Scan for the cell matching the given text and deliver its (X, Y) coordinate at center. 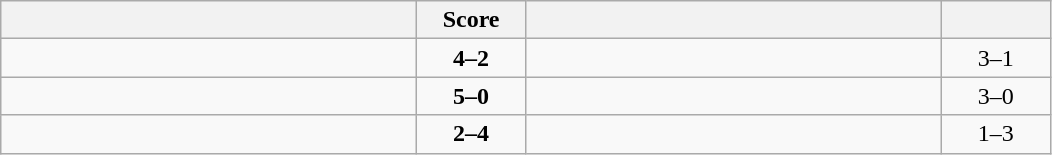
Score (472, 20)
1–3 (996, 134)
5–0 (472, 96)
2–4 (472, 134)
3–0 (996, 96)
3–1 (996, 58)
4–2 (472, 58)
